Extract the (x, y) coordinate from the center of the cell holding the provided text.  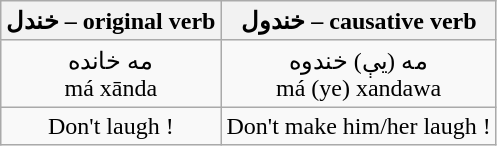
Don't make him/her laugh ! (358, 126)
Don't laugh ! (111, 126)
مه خاندهmá xānda (111, 74)
مه (يې) خندوهmá (ye) xandawa (358, 74)
خندول – causative verb (358, 21)
خندل – original verb (111, 21)
